Detect which cell encompasses the target text, then output its [x, y] center coordinate. 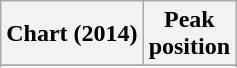
Chart (2014) [72, 34]
Peakposition [189, 34]
